Provide the (X, Y) coordinate of the cell's center where the given text is located.  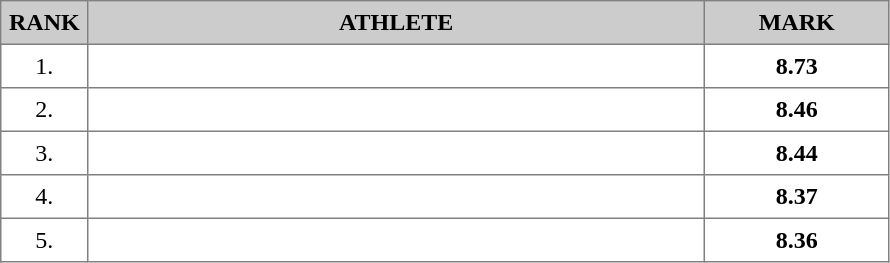
5. (44, 240)
MARK (796, 23)
3. (44, 153)
1. (44, 66)
8.73 (796, 66)
8.46 (796, 110)
8.36 (796, 240)
8.44 (796, 153)
RANK (44, 23)
4. (44, 197)
2. (44, 110)
8.37 (796, 197)
ATHLETE (396, 23)
